Capture the cell that displays the provided text and extract its (X, Y) central coordinate. 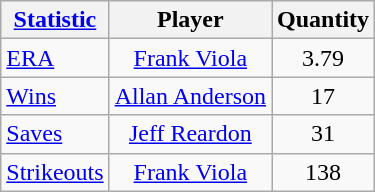
3.79 (324, 58)
Player (190, 20)
Jeff Reardon (190, 134)
Quantity (324, 20)
31 (324, 134)
Saves (55, 134)
ERA (55, 58)
Strikeouts (55, 172)
Wins (55, 96)
17 (324, 96)
Statistic (55, 20)
138 (324, 172)
Allan Anderson (190, 96)
